Scan for the cell matching the given text and deliver its (x, y) coordinate at center. 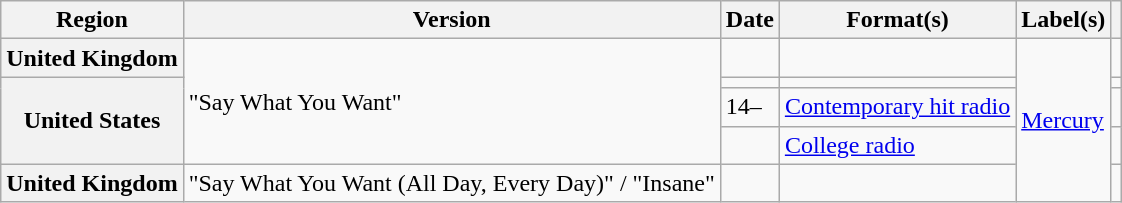
Date (750, 20)
Version (452, 20)
Label(s) (1064, 20)
United States (92, 120)
Region (92, 20)
"Say What You Want (All Day, Every Day)" / "Insane" (452, 183)
Mercury (1064, 120)
14– (750, 107)
"Say What You Want" (452, 102)
Format(s) (897, 20)
College radio (897, 145)
Contemporary hit radio (897, 107)
